Detect which cell encompasses the target text, then output its (X, Y) center coordinate. 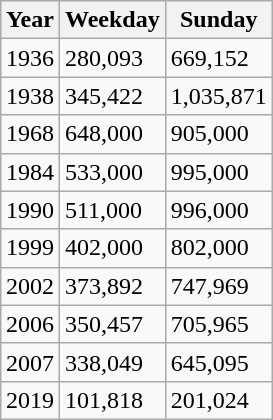
2006 (30, 324)
373,892 (112, 286)
802,000 (218, 248)
345,422 (112, 96)
1990 (30, 210)
511,000 (112, 210)
996,000 (218, 210)
1984 (30, 172)
Weekday (112, 20)
905,000 (218, 134)
533,000 (112, 172)
1936 (30, 58)
747,969 (218, 286)
Year (30, 20)
1,035,871 (218, 96)
1999 (30, 248)
101,818 (112, 400)
2007 (30, 362)
201,024 (218, 400)
705,965 (218, 324)
350,457 (112, 324)
Sunday (218, 20)
1938 (30, 96)
648,000 (112, 134)
2019 (30, 400)
280,093 (112, 58)
1968 (30, 134)
995,000 (218, 172)
645,095 (218, 362)
2002 (30, 286)
669,152 (218, 58)
402,000 (112, 248)
338,049 (112, 362)
